From the cell containing the given text, extract its center point as [X, Y] coordinate. 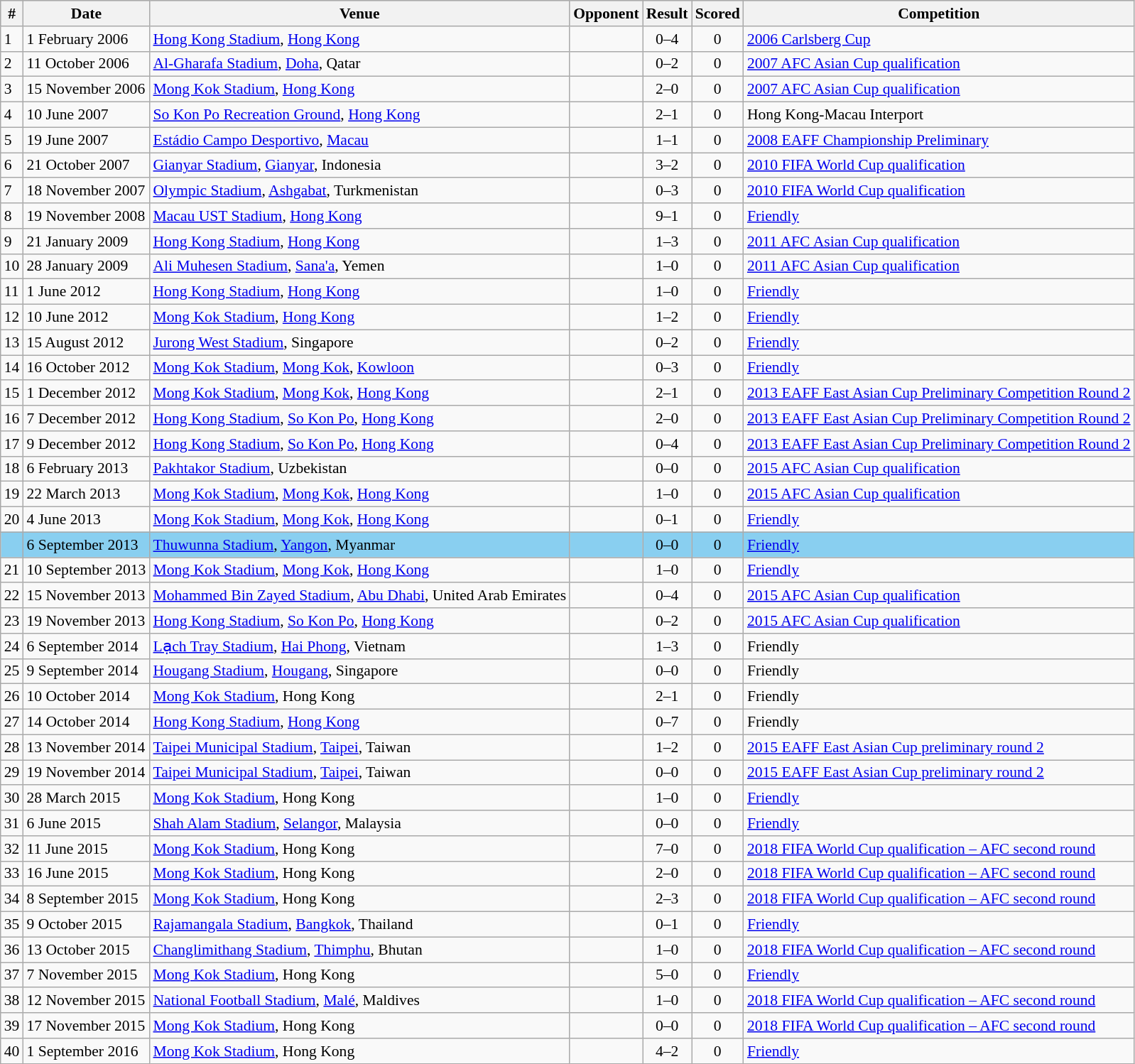
1 June 2012 [86, 292]
2–3 [668, 899]
Mong Kok Stadium, Mong Kok, Kowloon [359, 368]
35 [12, 925]
2 [12, 64]
Gianyar Stadium, Gianyar, Indonesia [359, 165]
16 June 2015 [86, 874]
17 [12, 444]
18 [12, 469]
Scored [717, 13]
1 December 2012 [86, 393]
8 September 2015 [86, 899]
6 [12, 165]
1 February 2006 [86, 39]
5–0 [668, 975]
24 [12, 646]
Pakhtakor Stadium, Uzbekistan [359, 469]
34 [12, 899]
16 October 2012 [86, 368]
29 [12, 773]
Hougang Stadium, Hougang, Singapore [359, 671]
1 [12, 39]
21 January 2009 [86, 241]
10 [12, 266]
22 March 2013 [86, 494]
So Kon Po Recreation Ground, Hong Kong [359, 115]
2006 Carlsberg Cup [939, 39]
# [12, 13]
7–0 [668, 849]
Hong Kong-Macau Interport [939, 115]
15 November 2006 [86, 89]
10 September 2013 [86, 570]
15 November 2013 [86, 596]
Macau UST Stadium, Hong Kong [359, 216]
27 [12, 722]
13 October 2015 [86, 950]
20 [12, 520]
17 November 2015 [86, 1026]
Thuwunna Stadium, Yangon, Myanmar [359, 545]
13 November 2014 [86, 747]
30 [12, 798]
Mohammed Bin Zayed Stadium, Abu Dhabi, United Arab Emirates [359, 596]
Rajamangala Stadium, Bangkok, Thailand [359, 925]
8 [12, 216]
15 [12, 393]
6 February 2013 [86, 469]
25 [12, 671]
9–1 [668, 216]
Venue [359, 13]
28 January 2009 [86, 266]
7 November 2015 [86, 975]
10 June 2012 [86, 317]
3–2 [668, 165]
18 November 2007 [86, 191]
33 [12, 874]
40 [12, 1051]
Ali Muhesen Stadium, Sana'a, Yemen [359, 266]
37 [12, 975]
19 November 2013 [86, 621]
Result [668, 13]
32 [12, 849]
Changlimithang Stadium, Thimphu, Bhutan [359, 950]
6 June 2015 [86, 823]
Opponent [607, 13]
2008 EAFF Championship Preliminary [939, 140]
6 September 2014 [86, 646]
19 June 2007 [86, 140]
4 [12, 115]
Competition [939, 13]
3 [12, 89]
9 [12, 241]
14 [12, 368]
12 [12, 317]
4–2 [668, 1051]
Estádio Campo Desportivo, Macau [359, 140]
23 [12, 621]
16 [12, 418]
14 October 2014 [86, 722]
15 August 2012 [86, 342]
4 June 2013 [86, 520]
7 December 2012 [86, 418]
12 November 2015 [86, 1001]
13 [12, 342]
19 [12, 494]
21 [12, 570]
28 [12, 747]
11 June 2015 [86, 849]
National Football Stadium, Malé, Maldives [359, 1001]
38 [12, 1001]
Lạch Tray Stadium, Hai Phong, Vietnam [359, 646]
11 [12, 292]
31 [12, 823]
Jurong West Stadium, Singapore [359, 342]
9 October 2015 [86, 925]
11 October 2006 [86, 64]
28 March 2015 [86, 798]
39 [12, 1026]
22 [12, 596]
36 [12, 950]
9 December 2012 [86, 444]
Olympic Stadium, Ashgabat, Turkmenistan [359, 191]
19 November 2008 [86, 216]
19 November 2014 [86, 773]
9 September 2014 [86, 671]
Date [86, 13]
0–7 [668, 722]
10 June 2007 [86, 115]
21 October 2007 [86, 165]
7 [12, 191]
10 October 2014 [86, 697]
1 September 2016 [86, 1051]
Al-Gharafa Stadium, Doha, Qatar [359, 64]
1–1 [668, 140]
26 [12, 697]
5 [12, 140]
6 September 2013 [86, 545]
Shah Alam Stadium, Selangor, Malaysia [359, 823]
